Locate the cell with the specified text and output its [X, Y] center coordinate. 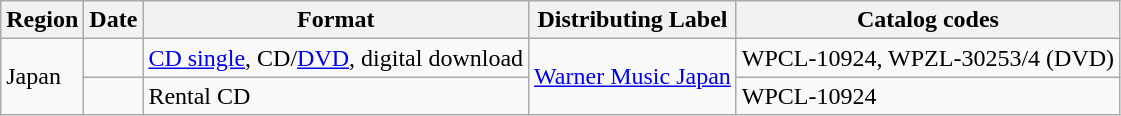
Warner Music Japan [633, 77]
CD single, CD/DVD, digital download [336, 58]
Date [114, 20]
Catalog codes [928, 20]
Japan [42, 77]
Format [336, 20]
Distributing Label [633, 20]
Region [42, 20]
Rental CD [336, 96]
WPCL-10924 [928, 96]
WPCL-10924, WPZL-30253/4 (DVD) [928, 58]
